Locate the cell with the specified text and output its [X, Y] center coordinate. 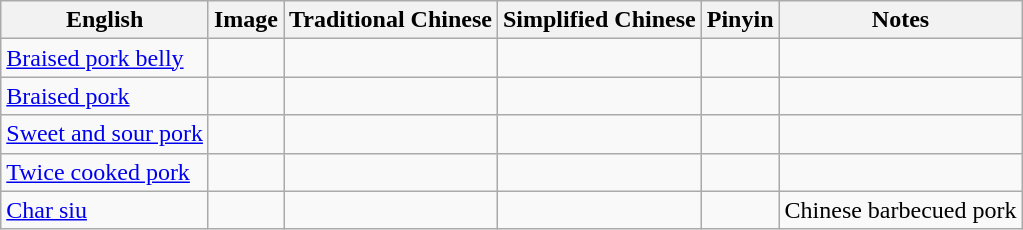
Braised pork [105, 96]
Image [246, 20]
Pinyin [740, 20]
Notes [900, 20]
Char siu [105, 210]
Braised pork belly [105, 58]
Simplified Chinese [599, 20]
English [105, 20]
Chinese barbecued pork [900, 210]
Twice cooked pork [105, 172]
Traditional Chinese [391, 20]
Sweet and sour pork [105, 134]
